From the cell containing the given text, extract its center point as [x, y] coordinate. 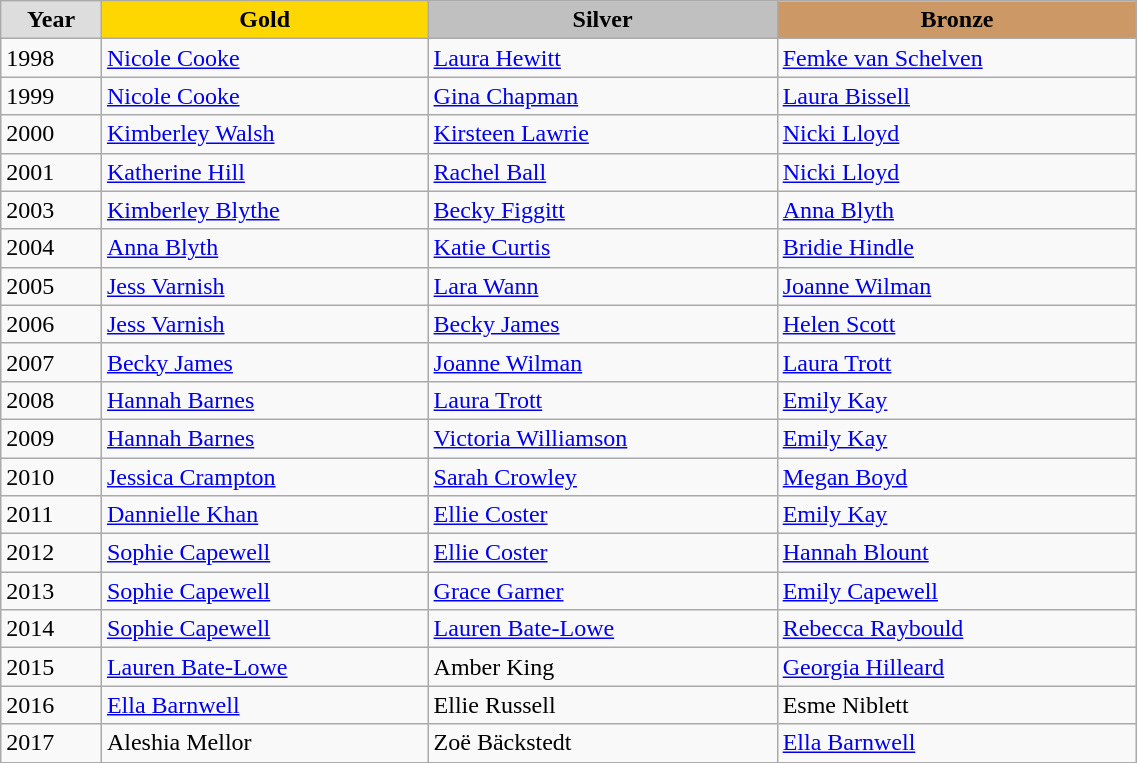
Rachel Ball [602, 172]
Esme Niblett [957, 705]
2005 [52, 286]
Rebecca Raybould [957, 629]
Kimberley Walsh [264, 134]
2013 [52, 591]
Aleshia Mellor [264, 743]
Sarah Crowley [602, 477]
2015 [52, 667]
Katie Curtis [602, 248]
Jessica Crampton [264, 477]
2011 [52, 515]
Ellie Russell [602, 705]
Becky Figgitt [602, 210]
2009 [52, 438]
2006 [52, 324]
Femke van Schelven [957, 58]
Gold [264, 20]
Year [52, 20]
Dannielle Khan [264, 515]
2001 [52, 172]
Georgia Hilleard [957, 667]
Silver [602, 20]
2007 [52, 362]
Emily Capewell [957, 591]
Kimberley Blythe [264, 210]
1999 [52, 96]
Amber King [602, 667]
Helen Scott [957, 324]
Laura Bissell [957, 96]
Megan Boyd [957, 477]
2000 [52, 134]
2017 [52, 743]
2014 [52, 629]
2010 [52, 477]
2004 [52, 248]
Zoë Bäckstedt [602, 743]
Bronze [957, 20]
1998 [52, 58]
Laura Hewitt [602, 58]
2012 [52, 553]
Bridie Hindle [957, 248]
Lara Wann [602, 286]
Kirsteen Lawrie [602, 134]
2008 [52, 400]
Grace Garner [602, 591]
Hannah Blount [957, 553]
2003 [52, 210]
Katherine Hill [264, 172]
Gina Chapman [602, 96]
Victoria Williamson [602, 438]
2016 [52, 705]
